Capture the cell that displays the provided text and extract its (X, Y) central coordinate. 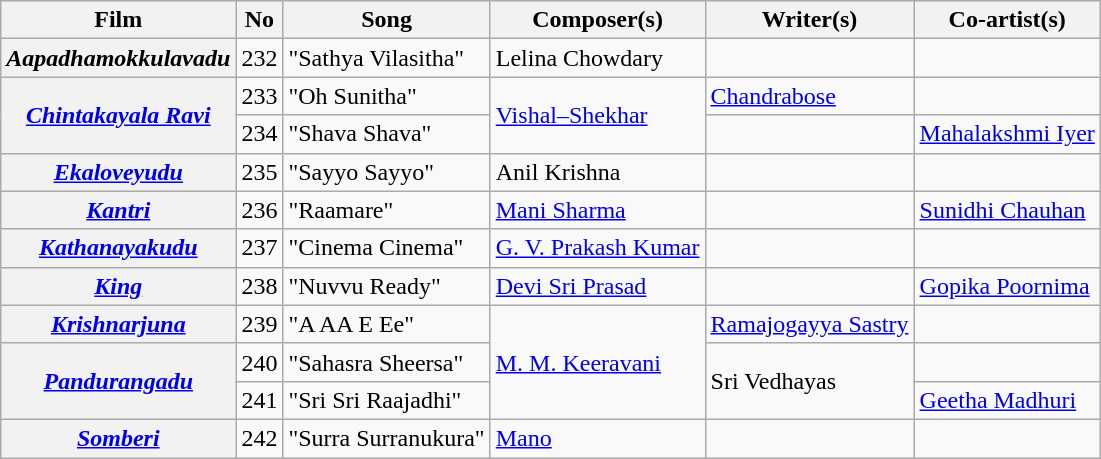
Geetha Madhuri (1007, 400)
234 (260, 134)
235 (260, 172)
236 (260, 210)
Sri Vedhayas (810, 381)
242 (260, 438)
Somberi (118, 438)
Kantri (118, 210)
"Sahasra Sheersa" (386, 362)
232 (260, 58)
Mahalakshmi Iyer (1007, 134)
Ekaloveyudu (118, 172)
Pandurangadu (118, 381)
Co-artist(s) (1007, 20)
Sunidhi Chauhan (1007, 210)
Aapadhamokkulavadu (118, 58)
"Surra Surranukura" (386, 438)
King (118, 286)
M. M. Keeravani (598, 362)
"Shava Shava" (386, 134)
238 (260, 286)
"Raamare" (386, 210)
Mani Sharma (598, 210)
237 (260, 248)
Film (118, 20)
"Oh Sunitha" (386, 96)
"Nuvvu Ready" (386, 286)
Kathanayakudu (118, 248)
G. V. Prakash Kumar (598, 248)
"Cinema Cinema" (386, 248)
Composer(s) (598, 20)
Writer(s) (810, 20)
No (260, 20)
Gopika Poornima (1007, 286)
Devi Sri Prasad (598, 286)
241 (260, 400)
Krishnarjuna (118, 324)
"Sayyo Sayyo" (386, 172)
239 (260, 324)
Anil Krishna (598, 172)
"A AA E Ee" (386, 324)
Vishal–Shekhar (598, 115)
Mano (598, 438)
240 (260, 362)
Song (386, 20)
Lelina Chowdary (598, 58)
Chandrabose (810, 96)
"Sri Sri Raajadhi" (386, 400)
"Sathya Vilasitha" (386, 58)
Ramajogayya Sastry (810, 324)
Chintakayala Ravi (118, 115)
233 (260, 96)
